Identify which cell holds the provided text, then report its [x, y] central coordinate. 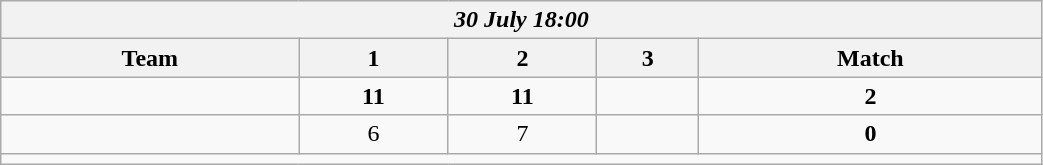
30 July 18:00 [522, 20]
Match [870, 58]
6 [374, 134]
7 [522, 134]
Team [150, 58]
3 [648, 58]
1 [374, 58]
0 [870, 134]
